Return (x, y) of the center of cell containing provided text 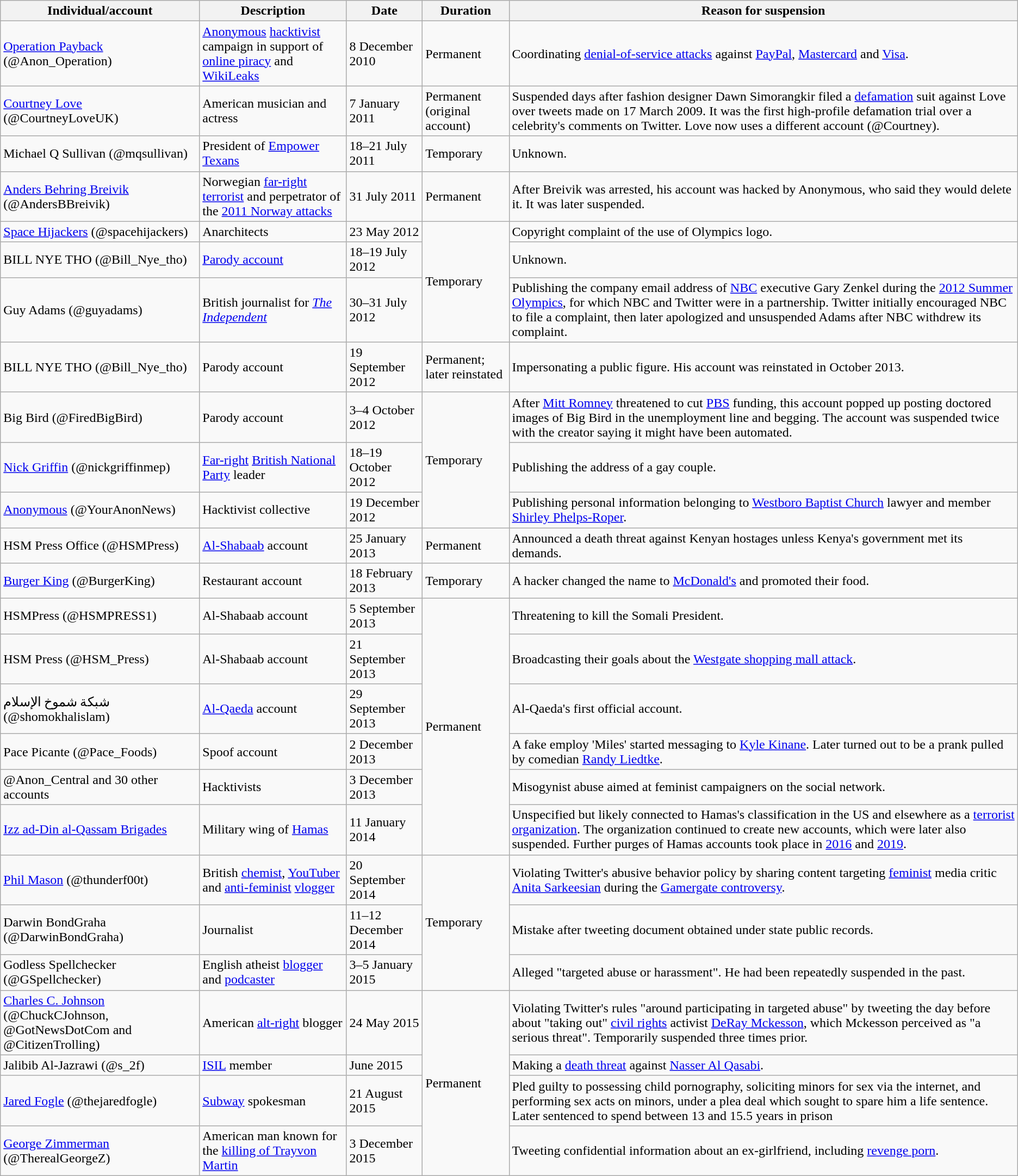
English atheist blogger and podcaster (273, 972)
3 December 2015 (384, 1150)
Copyright complaint of the use of Olympics logo. (763, 232)
18–21 July 2011 (384, 153)
HSM Press (@HSM_Press) (100, 659)
8 December 2010 (384, 53)
Norwegian far-right terrorist and perpetrator of the 2011 Norway attacks (273, 196)
Journalist (273, 930)
A fake employ 'Miles' started messaging to Kyle Kinane. Later turned out to be a prank pulled by comedian Randy Liedtke. (763, 751)
Reason for suspension (763, 11)
Big Bird (@FiredBigBird) (100, 417)
ISIL member (273, 1065)
Anonymous (@YourAnonNews) (100, 510)
Announced a death threat against Kenyan hostages unless Kenya's government met its demands. (763, 545)
American man known for the killing of Trayvon Martin (273, 1150)
29 September 2013 (384, 709)
25 January 2013 (384, 545)
31 July 2011 (384, 196)
Impersonating a public figure. His account was reinstated in October 2013. (763, 367)
Space Hijackers (@spacehijackers) (100, 232)
Hacktivist collective (273, 510)
2 December 2013 (384, 751)
23 May 2012 (384, 232)
Military wing of Hamas (273, 830)
Guy Adams (@guyadams) (100, 310)
Jared Fogle (@thejaredfogle) (100, 1100)
Spoof account (273, 751)
Individual/account (100, 11)
Misogynist abuse aimed at feminist campaigners on the social network. (763, 787)
Publishing personal information belonging to Westboro Baptist Church lawyer and member Shirley Phelps-Roper. (763, 510)
3 December 2013 (384, 787)
Michael Q Sullivan (@mqsullivan) (100, 153)
Jalibib Al-Jazrawi (@s_2f) (100, 1065)
24 May 2015 (384, 1022)
Date (384, 11)
19 December 2012 (384, 510)
Permanent (original account) (465, 111)
5 September 2013 (384, 617)
Al-Qaeda's first official account. (763, 709)
President of Empower Texans (273, 153)
Operation Payback (@Anon_Operation) (100, 53)
Mistake after tweeting document obtained under state public records. (763, 930)
Pace Picante (@Pace_Foods) (100, 751)
Publishing the address of a gay couple. (763, 467)
Restaurant account (273, 581)
HSM Press Office (@HSMPress) (100, 545)
Courtney Love (@CourtneyLoveUK) (100, 111)
Izz ad-Din al-Qassam Brigades (100, 830)
Phil Mason (@thunderf00t) (100, 880)
A hacker changed the name to McDonald's and promoted their food. (763, 581)
After Breivik was arrested, his account was hacked by Anonymous, who said they would delete it. It was later suspended. (763, 196)
شبكة شموخ الإسلام (@shomokhalislam) (100, 709)
Duration (465, 11)
Coordinating denial-of-service attacks against PayPal, Mastercard and Visa. (763, 53)
11 January 2014 (384, 830)
British journalist for The Independent (273, 310)
7 January 2011 (384, 111)
Far-right British National Party leader (273, 467)
Hacktivists (273, 787)
Permanent; later reinstated (465, 367)
Alleged "targeted abuse or harassment". He had been repeatedly suspended in the past. (763, 972)
Tweeting confidential information about an ex-girlfriend, including revenge porn. (763, 1150)
Darwin BondGraha (@DarwinBondGraha) (100, 930)
3–5 January 2015 (384, 972)
Godless Spellchecker (@GSpellchecker) (100, 972)
Burger King (@BurgerKing) (100, 581)
Broadcasting their goals about the Westgate shopping mall attack. (763, 659)
British chemist, YouTuber and anti-feminist vlogger (273, 880)
18–19 July 2012 (384, 260)
American musician and actress (273, 111)
Subway spokesman (273, 1100)
June 2015 (384, 1065)
Anders Behring Breivik (@AndersBBreivik) (100, 196)
30–31 July 2012 (384, 310)
@Anon_Central and 30 other accounts (100, 787)
18 February 2013 (384, 581)
Threatening to kill the Somali President. (763, 617)
Violating Twitter's abusive behavior policy by sharing content targeting feminist media critic Anita Sarkeesian during the Gamergate controversy. (763, 880)
American alt-right blogger (273, 1022)
George Zimmerman (@TherealGeorgeZ) (100, 1150)
HSMPress (@HSMPRESS1) (100, 617)
Anarchitects (273, 232)
11–12 December 2014 (384, 930)
21 August 2015 (384, 1100)
21 September 2013 (384, 659)
Nick Griffin (@nickgriffinmep) (100, 467)
Charles C. Johnson (@ChuckCJohnson, @GotNewsDotCom and @CitizenTrolling) (100, 1022)
19 September 2012 (384, 367)
Description (273, 11)
Making a death threat against Nasser Al Qasabi. (763, 1065)
Al-Qaeda account (273, 709)
18–19 October 2012 (384, 467)
20 September 2014 (384, 880)
3–4 October 2012 (384, 417)
Anonymous hacktivist campaign in support of online piracy and WikiLeaks (273, 53)
